From the cell containing the given text, extract its center point as [x, y] coordinate. 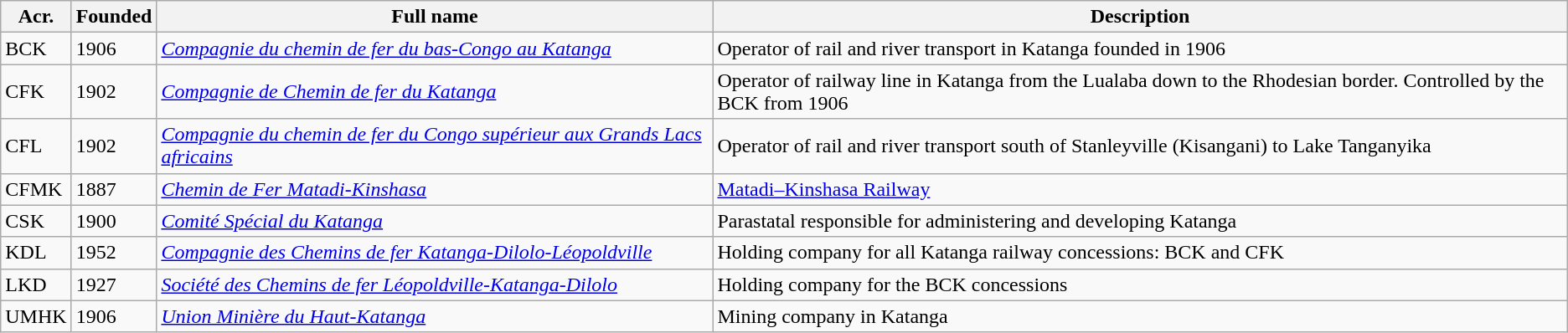
Holding company for the BCK concessions [1140, 284]
CFK [36, 92]
1887 [114, 189]
Operator of rail and river transport in Katanga founded in 1906 [1140, 49]
Société des Chemins de fer Léopoldville-Katanga-Dilolo [435, 284]
Compagnie des Chemins de fer Katanga-Dilolo-Léopoldville [435, 253]
Comité Spécial du Katanga [435, 221]
Parastatal responsible for administering and developing Katanga [1140, 221]
CSK [36, 221]
Matadi–Kinshasa Railway [1140, 189]
Description [1140, 17]
Acr. [36, 17]
LKD [36, 284]
1952 [114, 253]
1927 [114, 284]
CFMK [36, 189]
UMHK [36, 316]
Compagnie de Chemin de fer du Katanga [435, 92]
Operator of railway line in Katanga from the Lualaba down to the Rhodesian border. Controlled by the BCK from 1906 [1140, 92]
BCK [36, 49]
Full name [435, 17]
Compagnie du chemin de fer du bas-Congo au Katanga [435, 49]
Founded [114, 17]
Compagnie du chemin de fer du Congo supérieur aux Grands Lacs africains [435, 146]
Operator of rail and river transport south of Stanleyville (Kisangani) to Lake Tanganyika [1140, 146]
Mining company in Katanga [1140, 316]
CFL [36, 146]
Union Minière du Haut-Katanga [435, 316]
Holding company for all Katanga railway concessions: BCK and CFK [1140, 253]
KDL [36, 253]
1900 [114, 221]
Chemin de Fer Matadi-Kinshasa [435, 189]
